Output the (x, y) coordinate of the center of the cell containing the given text.  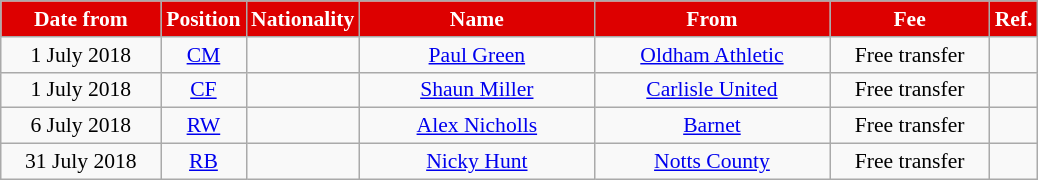
Oldham Athletic (712, 55)
From (712, 19)
Fee (910, 19)
Nationality (302, 19)
RW (204, 126)
CM (204, 55)
Barnet (712, 126)
Notts County (712, 162)
Date from (81, 19)
CF (204, 90)
Name (476, 19)
Nicky Hunt (476, 162)
Ref. (1014, 19)
Alex Nicholls (476, 126)
Carlisle United (712, 90)
RB (204, 162)
Position (204, 19)
31 July 2018 (81, 162)
6 July 2018 (81, 126)
Shaun Miller (476, 90)
Paul Green (476, 55)
